Extract the [X, Y] coordinate from the center of the cell holding the provided text.  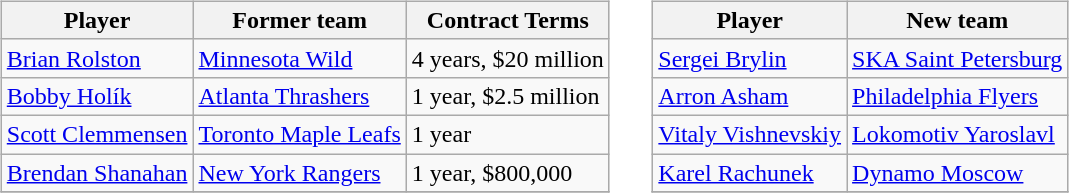
1 year, $2.5 million [508, 96]
Dynamo Moscow [958, 173]
Contract Terms [508, 20]
4 years, $20 million [508, 58]
New York Rangers [300, 173]
Bobby Holík [97, 96]
Scott Clemmensen [97, 134]
Brendan Shanahan [97, 173]
Lokomotiv Yaroslavl [958, 134]
Arron Asham [750, 96]
SKA Saint Petersburg [958, 58]
Philadelphia Flyers [958, 96]
Brian Rolston [97, 58]
Toronto Maple Leafs [300, 134]
Karel Rachunek [750, 173]
Minnesota Wild [300, 58]
Vitaly Vishnevskiy [750, 134]
Atlanta Thrashers [300, 96]
Sergei Brylin [750, 58]
Former team [300, 20]
1 year, $800,000 [508, 173]
1 year [508, 134]
New team [958, 20]
